Return (x, y) of the center of cell containing provided text 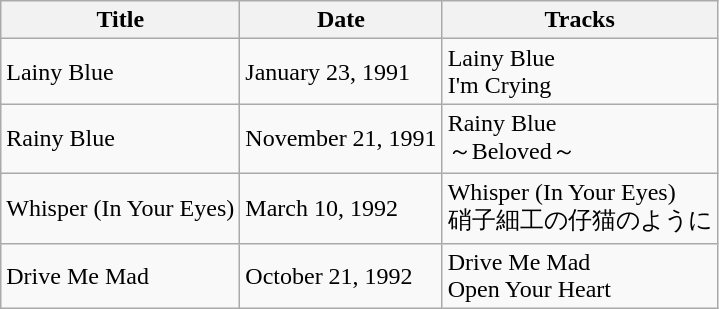
Drive Me Mad (120, 276)
Tracks (580, 20)
January 23, 1991 (341, 72)
October 21, 1992 (341, 276)
Drive Me MadOpen Your Heart (580, 276)
Whisper (In Your Eyes) (120, 208)
Title (120, 20)
Rainy Blue～Beloved～ (580, 139)
Lainy BlueI'm Crying (580, 72)
Date (341, 20)
Whisper (In Your Eyes)硝子細工の仔猫のように (580, 208)
November 21, 1991 (341, 139)
Rainy Blue (120, 139)
March 10, 1992 (341, 208)
Lainy Blue (120, 72)
